Extract the (X, Y) coordinate from the center of the cell holding the provided text.  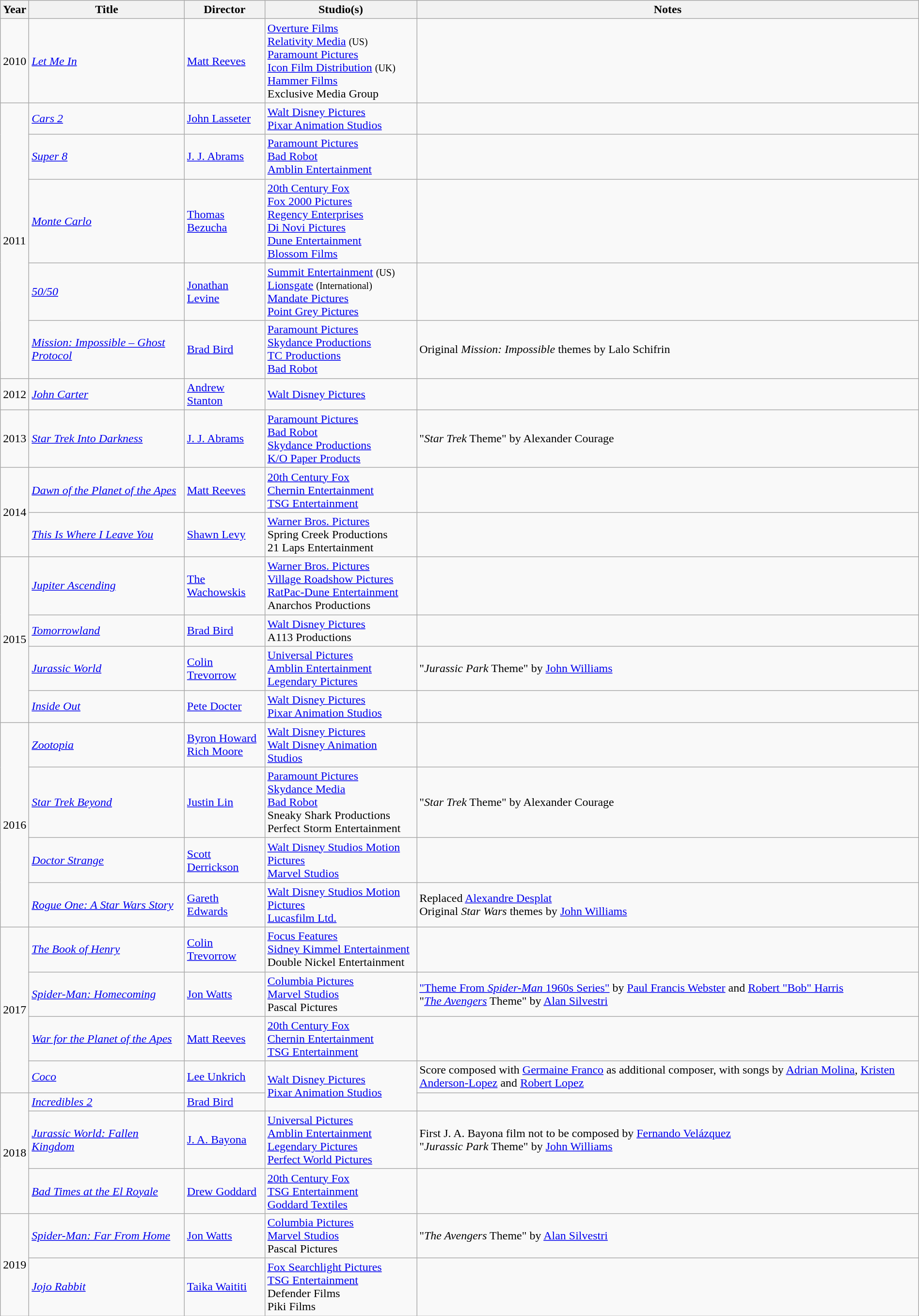
John Lasseter (224, 118)
Fox Searchlight PicturesTSG EntertainmentDefender FilmsPiki Films (340, 1287)
"The Avengers Theme" by Alan Silvestri (668, 1236)
Rogue One: A Star Wars Story (107, 905)
Jojo Rabbit (107, 1287)
Andrew Stanton (224, 394)
Drew Goddard (224, 1191)
Walt Disney PicturesWalt Disney Animation Studios (340, 745)
"Jurassic Park Theme" by John Williams (668, 669)
Walt Disney Studios Motion PicturesLucasfilm Ltd. (340, 905)
Pete Docter (224, 707)
Dawn of the Planet of the Apes (107, 490)
Super 8 (107, 157)
20th Century FoxTSG EntertainmentGoddard Textiles (340, 1191)
Star Trek Into Darkness (107, 438)
Tomorrowland (107, 630)
Let Me In (107, 61)
Mission: Impossible – Ghost Protocol (107, 349)
Scott Derrickson (224, 860)
Director (224, 10)
Paramount PicturesBad RobotAmblin Entertainment (340, 157)
Warner Bros. PicturesVillage Roadshow PicturesRatPac-Dune EntertainmentAnarchos Productions (340, 586)
John Carter (107, 394)
Universal PicturesAmblin EntertainmentLegendary Pictures (340, 669)
Lee Unkrich (224, 1076)
2013 (15, 438)
50/50 (107, 292)
2018 (15, 1153)
2019 (15, 1265)
Score composed with Germaine Franco as additional composer, with songs by Adrian Molina, Kristen Anderson-Lopez and Robert Lopez (668, 1076)
Jurassic World (107, 669)
Universal PicturesAmblin EntertainmentLegendary PicturesPerfect World Pictures (340, 1139)
The Book of Henry (107, 949)
Year (15, 10)
Star Trek Beyond (107, 802)
Jurassic World: Fallen Kingdom (107, 1139)
Original Mission: Impossible themes by Lalo Schifrin (668, 349)
2012 (15, 394)
Inside Out (107, 707)
Title (107, 10)
20th Century FoxFox 2000 PicturesRegency EnterprisesDi Novi PicturesDune EntertainmentBlossom Films (340, 221)
2011 (15, 241)
2015 (15, 639)
Incredibles 2 (107, 1102)
Paramount PicturesBad RobotSkydance ProductionsK/O Paper Products (340, 438)
Taika Waititi (224, 1287)
Overture FilmsRelativity Media (US)Paramount PicturesIcon Film Distribution (UK)Hammer FilmsExclusive Media Group (340, 61)
Thomas Bezucha (224, 221)
This Is Where I Leave You (107, 534)
Gareth Edwards (224, 905)
Warner Bros. PicturesSpring Creek Productions21 Laps Entertainment (340, 534)
Paramount PicturesSkydance MediaBad RobotSneaky Shark ProductionsPerfect Storm Entertainment (340, 802)
2010 (15, 61)
Spider-Man: Homecoming (107, 994)
J. A. Bayona (224, 1139)
Walt Disney Studios Motion PicturesMarvel Studios (340, 860)
2017 (15, 1010)
Focus FeaturesSidney Kimmel EntertainmentDouble Nickel Entertainment (340, 949)
Jonathan Levine (224, 292)
2016 (15, 825)
Paramount PicturesSkydance ProductionsTC ProductionsBad Robot (340, 349)
Walt Disney Pictures (340, 394)
Summit Entertainment (US)Lionsgate (International)Mandate PicturesPoint Grey Pictures (340, 292)
2014 (15, 512)
Jupiter Ascending (107, 586)
Spider-Man: Far From Home (107, 1236)
The Wachowskis (224, 586)
War for the Planet of the Apes (107, 1039)
Bad Times at the El Royale (107, 1191)
Zootopia (107, 745)
First J. A. Bayona film not to be composed by Fernando Velázquez "Jurassic Park Theme" by John Williams (668, 1139)
Shawn Levy (224, 534)
Cars 2 (107, 118)
Coco (107, 1076)
Notes (668, 10)
Justin Lin (224, 802)
Byron HowardRich Moore (224, 745)
Walt Disney PicturesA113 Productions (340, 630)
Replaced Alexandre Desplat Original Star Wars themes by John Williams (668, 905)
"Theme From Spider-Man 1960s Series" by Paul Francis Webster and Robert "Bob" Harris"The Avengers Theme" by Alan Silvestri (668, 994)
Studio(s) (340, 10)
Monte Carlo (107, 221)
Doctor Strange (107, 860)
